Extract the [x, y] coordinate from the center of the cell holding the provided text.  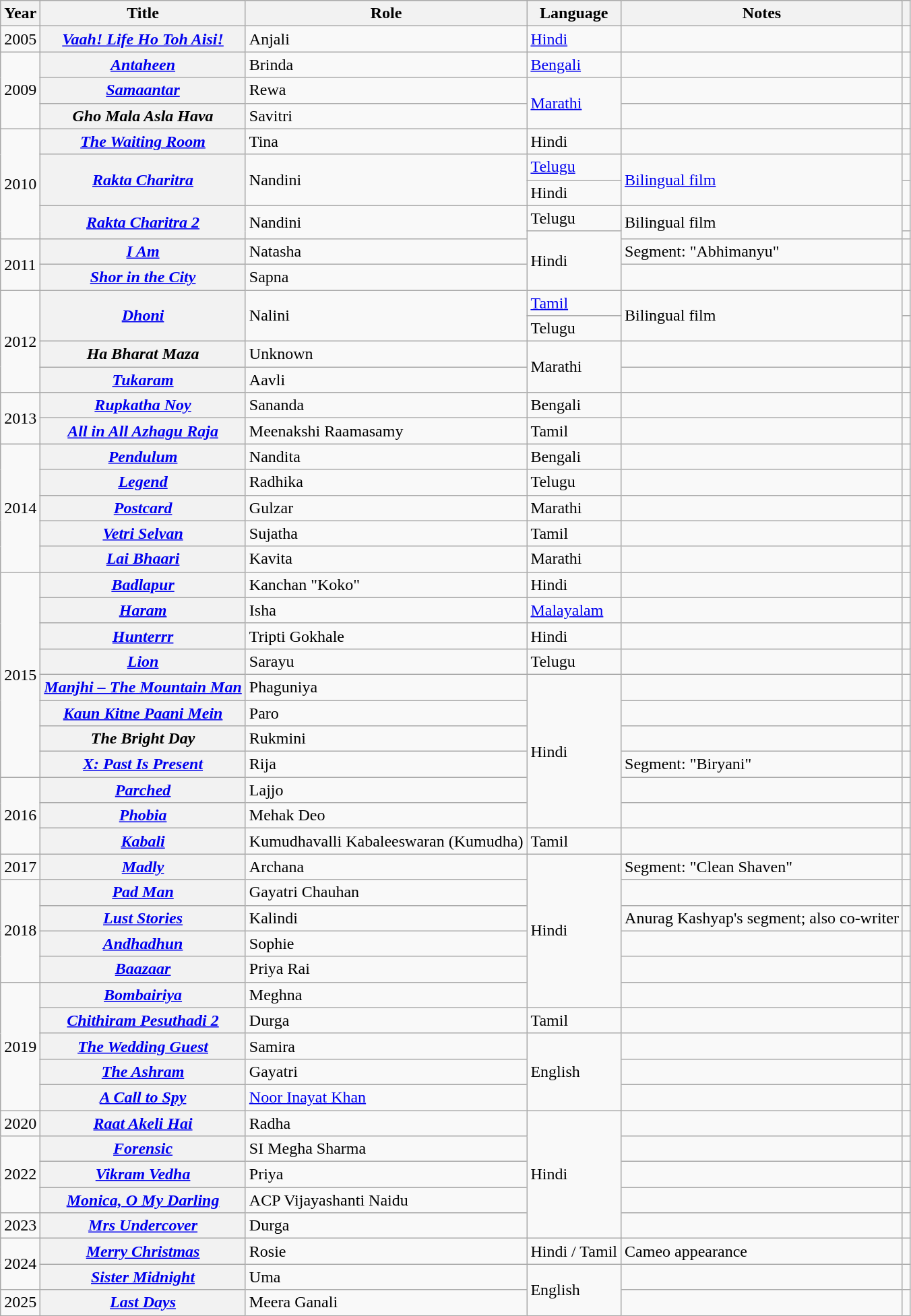
Pendulum [143, 457]
Rukmini [386, 739]
Rosie [386, 1251]
Priya Rai [386, 969]
Haram [143, 610]
Merry Christmas [143, 1251]
Sophie [386, 944]
Mehak Deo [386, 816]
Monica, O My Darling [143, 1200]
Rewa [386, 90]
Radhika [386, 482]
Segment: "Clean Shaven" [762, 867]
2017 [20, 867]
Anurag Kashyap's segment; also co-writer [762, 918]
2022 [20, 1175]
A Call to Spy [143, 1097]
Last Days [143, 1303]
X: Past Is Present [143, 764]
Uma [386, 1277]
Cameo appearance [762, 1251]
Postcard [143, 508]
The Ashram [143, 1072]
The Bright Day [143, 739]
Meera Ganali [386, 1303]
Baazaar [143, 969]
Shor in the City [143, 277]
Anjali [386, 39]
Parched [143, 790]
Noor Inayat Khan [386, 1097]
Lust Stories [143, 918]
Meenakshi Raamasamy [386, 431]
2019 [20, 1046]
Phobia [143, 816]
2025 [20, 1303]
Vetri Selvan [143, 533]
Badlapur [143, 585]
Hindi / Tamil [574, 1251]
Rakta Charitra [143, 180]
Archana [386, 867]
Kalindi [386, 918]
Manjhi – The Mountain Man [143, 687]
2023 [20, 1226]
Meghna [386, 995]
Rija [386, 764]
Notes [762, 13]
2020 [20, 1123]
2014 [20, 508]
Sujatha [386, 533]
Kumudhavalli Kabaleeswaran (Kumudha) [386, 841]
Isha [386, 610]
Vaah! Life Ho Toh Aisi! [143, 39]
Antaheen [143, 65]
Malayalam [574, 610]
Kabali [143, 841]
2018 [20, 931]
Segment: "Abhimanyu" [762, 251]
Hunterrr [143, 636]
Tripti Gokhale [386, 636]
2011 [20, 264]
Vikram Vedha [143, 1175]
Forensic [143, 1149]
All in All Azhagu Raja [143, 431]
Bombairiya [143, 995]
Gulzar [386, 508]
Legend [143, 482]
Nalini [386, 315]
Year [20, 13]
Gho Mala Asla Hava [143, 116]
2005 [20, 39]
Segment: "Biryani" [762, 764]
Natasha [386, 251]
Kaun Kitne Paani Mein [143, 713]
Role [386, 13]
Pad Man [143, 892]
Language [574, 13]
Samira [386, 1046]
Sister Midnight [143, 1277]
Rupkatha Noy [143, 405]
SI Megha Sharma [386, 1149]
2016 [20, 816]
2009 [20, 90]
2024 [20, 1264]
2012 [20, 341]
Kanchan "Koko" [386, 585]
Gayatri [386, 1072]
Tukaram [143, 380]
Savitri [386, 116]
The Wedding Guest [143, 1046]
Unknown [386, 354]
Mrs Undercover [143, 1226]
Chithiram Pesuthadi 2 [143, 1020]
Lai Bhaari [143, 559]
Raat Akeli Hai [143, 1123]
Gayatri Chauhan [386, 892]
Andhadhun [143, 944]
Sapna [386, 277]
Aavli [386, 380]
Dhoni [143, 315]
2015 [20, 674]
Ha Bharat Maza [143, 354]
Brinda [386, 65]
Phaguniya [386, 687]
Nandita [386, 457]
Sarayu [386, 661]
Priya [386, 1175]
ACP Vijayashanti Naidu [386, 1200]
Radha [386, 1123]
Madly [143, 867]
Samaantar [143, 90]
Sananda [386, 405]
2013 [20, 418]
Title [143, 13]
Rakta Charitra 2 [143, 222]
Kavita [386, 559]
Lion [143, 661]
2010 [20, 183]
I Am [143, 251]
Lajjo [386, 790]
Tina [386, 141]
The Waiting Room [143, 141]
Paro [386, 713]
